Search for the cell housing the specified text and yield its [x, y] center coordinate. 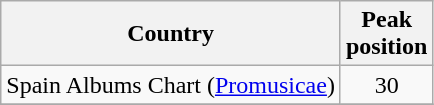
Peakposition [386, 34]
Spain Albums Chart (Promusicae) [171, 85]
Country [171, 34]
30 [386, 85]
